From the cell containing the given text, extract its center point as [X, Y] coordinate. 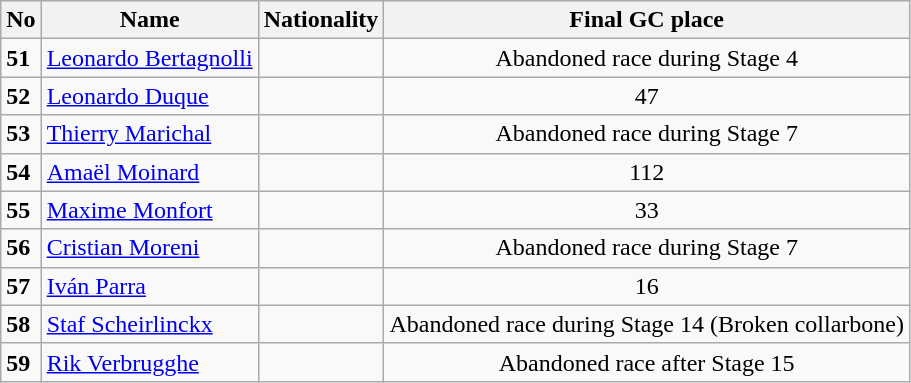
51 [21, 58]
Final GC place [647, 20]
54 [21, 172]
Iván Parra [150, 286]
Abandoned race after Stage 15 [647, 362]
Maxime Monfort [150, 210]
33 [647, 210]
Rik Verbrugghe [150, 362]
No [21, 20]
112 [647, 172]
Nationality [321, 20]
Leonardo Duque [150, 96]
Amaël Moinard [150, 172]
Name [150, 20]
Abandoned race during Stage 4 [647, 58]
57 [21, 286]
55 [21, 210]
53 [21, 134]
47 [647, 96]
59 [21, 362]
56 [21, 248]
Thierry Marichal [150, 134]
Leonardo Bertagnolli [150, 58]
Abandoned race during Stage 14 (Broken collarbone) [647, 324]
Staf Scheirlinckx [150, 324]
58 [21, 324]
Cristian Moreni [150, 248]
16 [647, 286]
52 [21, 96]
